Return the [X, Y] coordinate for the center point of the cell that contains the specified text.  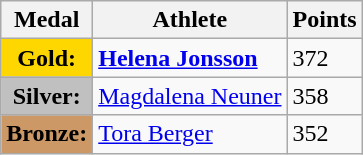
Points [324, 20]
352 [324, 134]
Bronze: [47, 134]
Gold: [47, 58]
372 [324, 58]
358 [324, 96]
Tora Berger [190, 134]
Helena Jonsson [190, 58]
Athlete [190, 20]
Medal [47, 20]
Magdalena Neuner [190, 96]
Silver: [47, 96]
